Provide the [X, Y] coordinate of the cell's center where the given text is located.  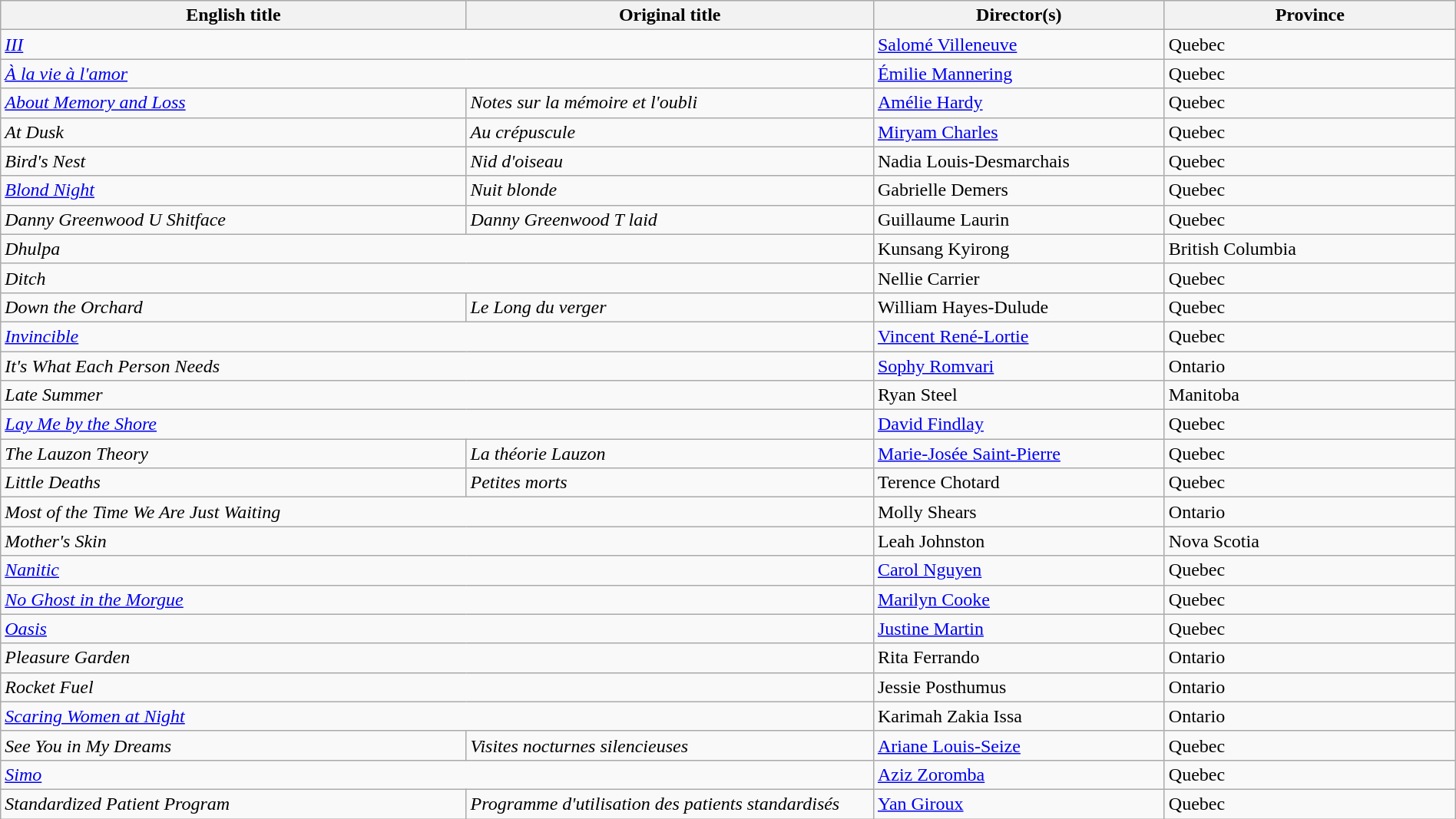
Jessie Posthumus [1018, 687]
David Findlay [1018, 424]
Miryam Charles [1018, 132]
Visites nocturnes silencieuses [670, 745]
About Memory and Loss [233, 103]
Simo [438, 774]
Late Summer [438, 395]
Le Long du verger [670, 307]
Oasis [438, 629]
Yan Giroux [1018, 804]
Ditch [438, 278]
Province [1310, 15]
Rita Ferrando [1018, 658]
Bird's Nest [233, 161]
Guillaume Laurin [1018, 220]
It's What Each Person Needs [438, 366]
Amélie Hardy [1018, 103]
Kunsang Kyirong [1018, 249]
Nuit blonde [670, 190]
Karimah Zakia Issa [1018, 716]
Émilie Mannering [1018, 74]
Notes sur la mémoire et l'oubli [670, 103]
Standardized Patient Program [233, 804]
Original title [670, 15]
Most of the Time We Are Just Waiting [438, 512]
Invincible [438, 336]
Rocket Fuel [438, 687]
Au crépuscule [670, 132]
Director(s) [1018, 15]
No Ghost in the Morgue [438, 599]
Manitoba [1310, 395]
À la vie à l'amor [438, 74]
Nid d'oiseau [670, 161]
At Dusk [233, 132]
Marilyn Cooke [1018, 599]
William Hayes-Dulude [1018, 307]
Blond Night [233, 190]
Down the Orchard [233, 307]
Justine Martin [1018, 629]
III [438, 45]
Leah Johnston [1018, 541]
Scaring Women at Night [438, 716]
Programme d'utilisation des patients standardisés [670, 804]
The Lauzon Theory [233, 454]
La théorie Lauzon [670, 454]
Nellie Carrier [1018, 278]
Molly Shears [1018, 512]
Pleasure Garden [438, 658]
Petites morts [670, 483]
Lay Me by the Shore [438, 424]
English title [233, 15]
Carol Nguyen [1018, 570]
Dhulpa [438, 249]
Vincent René-Lortie [1018, 336]
Marie-Josée Saint-Pierre [1018, 454]
Little Deaths [233, 483]
Nanitic [438, 570]
Danny Greenwood U Shitface [233, 220]
Terence Chotard [1018, 483]
Ryan Steel [1018, 395]
Mother's Skin [438, 541]
Ariane Louis-Seize [1018, 745]
Sophy Romvari [1018, 366]
Gabrielle Demers [1018, 190]
Aziz Zoromba [1018, 774]
Salomé Villeneuve [1018, 45]
British Columbia [1310, 249]
See You in My Dreams [233, 745]
Danny Greenwood T laid [670, 220]
Nova Scotia [1310, 541]
Nadia Louis-Desmarchais [1018, 161]
